Provide the [x, y] coordinate of the cell's center where the given text is located.  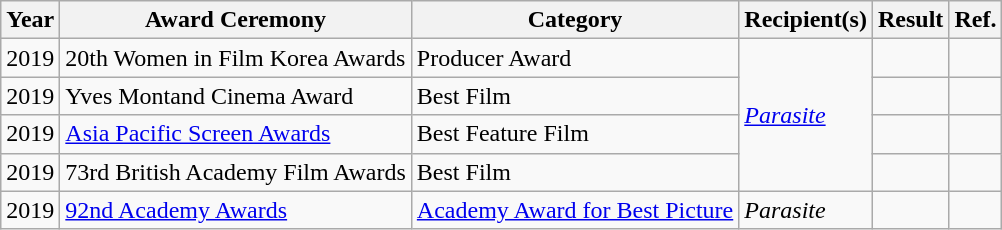
Award Ceremony [236, 20]
Ref. [976, 20]
73rd British Academy Film Awards [236, 172]
Academy Award for Best Picture [574, 210]
Asia Pacific Screen Awards [236, 134]
Recipient(s) [806, 20]
92nd Academy Awards [236, 210]
20th Women in Film Korea Awards [236, 58]
Year [30, 20]
Yves Montand Cinema Award [236, 96]
Best Feature Film [574, 134]
Category [574, 20]
Result [910, 20]
Producer Award [574, 58]
